Find where the given text appears and provide that cell's center as (X, Y) coordinate. 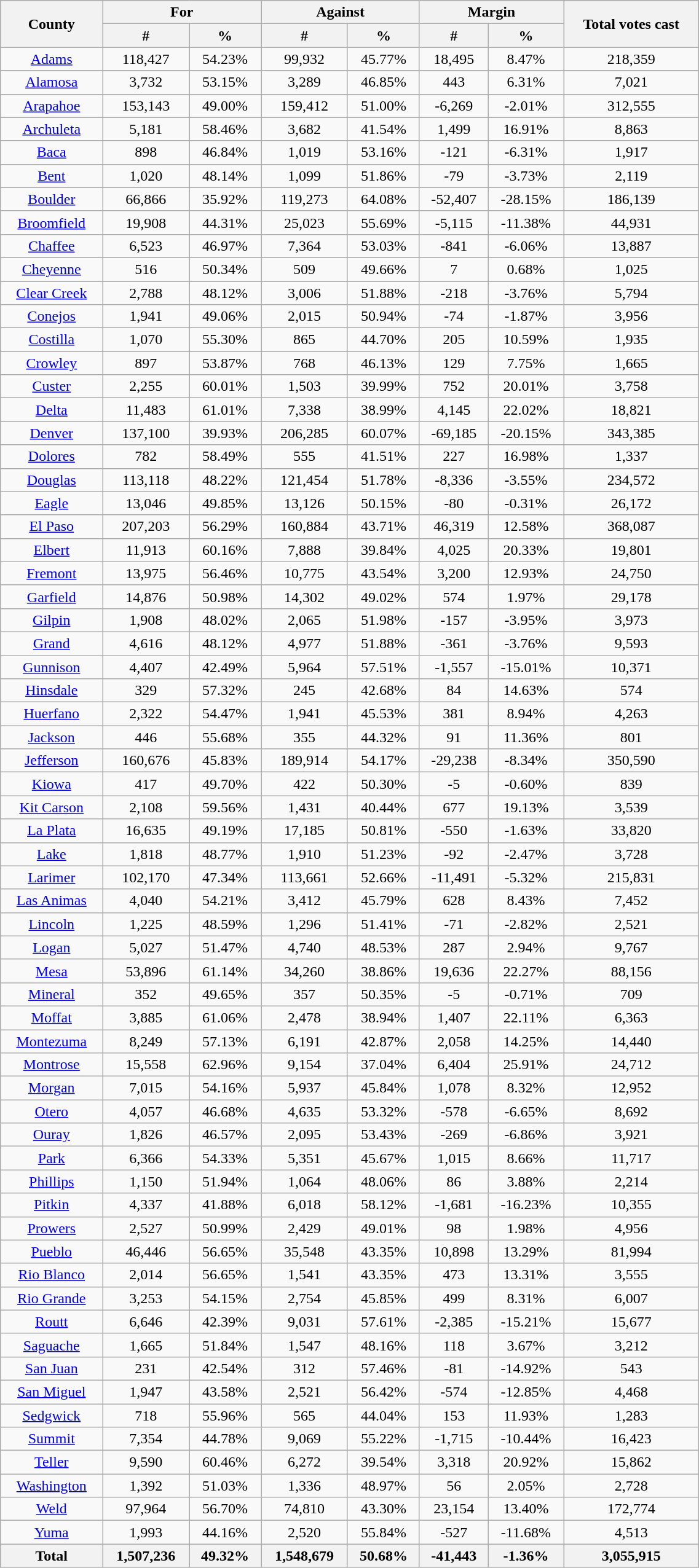
11,913 (146, 550)
81,994 (631, 1252)
543 (631, 1368)
10,898 (454, 1252)
49.65% (225, 994)
3,921 (631, 1135)
44.78% (225, 1439)
Fremont (52, 573)
17,185 (305, 831)
49.66% (384, 269)
6,007 (631, 1298)
45.67% (384, 1158)
4,468 (631, 1392)
Clear Creek (52, 293)
-1,681 (454, 1205)
4,057 (146, 1111)
113,118 (146, 480)
48.77% (225, 854)
Cheyenne (52, 269)
4,145 (454, 410)
-6.31% (526, 152)
-8,336 (454, 480)
207,203 (146, 527)
3,055,915 (631, 1556)
2,788 (146, 293)
50.34% (225, 269)
54.23% (225, 59)
-574 (454, 1392)
55.30% (225, 340)
8.31% (526, 1298)
46,446 (146, 1252)
2,478 (305, 1017)
352 (146, 994)
2,015 (305, 316)
6,018 (305, 1205)
Alamosa (52, 82)
49.32% (225, 1556)
53.43% (384, 1135)
4,977 (305, 643)
37.04% (384, 1065)
50.68% (384, 1556)
3,732 (146, 82)
48.16% (384, 1345)
189,914 (305, 761)
38.94% (384, 1017)
La Plata (52, 831)
88,156 (631, 971)
897 (146, 363)
2,527 (146, 1228)
48.14% (225, 176)
56.46% (225, 573)
6,404 (454, 1065)
50.35% (384, 994)
231 (146, 1368)
2,065 (305, 620)
768 (305, 363)
3,682 (305, 129)
11.93% (526, 1415)
50.30% (384, 784)
46.68% (225, 1111)
3,956 (631, 316)
Summit (52, 1439)
41.54% (384, 129)
20.01% (526, 386)
2,108 (146, 807)
54.15% (225, 1298)
129 (454, 363)
29,178 (631, 597)
Pueblo (52, 1252)
8.94% (526, 714)
13,046 (146, 503)
206,285 (305, 433)
Phillips (52, 1182)
25.91% (526, 1065)
-6.06% (526, 246)
1,503 (305, 386)
91 (454, 737)
1,818 (146, 854)
46.57% (225, 1135)
-11,491 (454, 877)
58.49% (225, 457)
14,302 (305, 597)
-92 (454, 854)
43.54% (384, 573)
-52,407 (454, 199)
11,717 (631, 1158)
1,507,236 (146, 1556)
-1.36% (526, 1556)
45.79% (384, 901)
839 (631, 784)
46.97% (225, 246)
-3.73% (526, 176)
10.59% (526, 340)
3.67% (526, 1345)
6,191 (305, 1041)
Jackson (52, 737)
For (182, 12)
51.00% (384, 106)
20.92% (526, 1462)
Logan (52, 947)
74,810 (305, 1509)
6.31% (526, 82)
40.44% (384, 807)
4,513 (631, 1532)
50.98% (225, 597)
35.92% (225, 199)
-157 (454, 620)
54.47% (225, 714)
473 (454, 1275)
Lake (52, 854)
1,099 (305, 176)
4,025 (454, 550)
-1.63% (526, 831)
56.29% (225, 527)
Ouray (52, 1135)
39.99% (384, 386)
Kit Carson (52, 807)
7,021 (631, 82)
-10.44% (526, 1439)
-2.82% (526, 924)
97,964 (146, 1509)
628 (454, 901)
12,952 (631, 1088)
8.47% (526, 59)
Saguache (52, 1345)
4,337 (146, 1205)
499 (454, 1298)
Gilpin (52, 620)
227 (454, 457)
15,558 (146, 1065)
42.54% (225, 1368)
Adams (52, 59)
64.08% (384, 199)
49.19% (225, 831)
709 (631, 994)
Eagle (52, 503)
-5,115 (454, 222)
-79 (454, 176)
24,750 (631, 573)
9,154 (305, 1065)
752 (454, 386)
-15.21% (526, 1322)
Prowers (52, 1228)
54.33% (225, 1158)
8.66% (526, 1158)
8,863 (631, 129)
9,767 (631, 947)
38.86% (384, 971)
218,359 (631, 59)
-269 (454, 1135)
516 (146, 269)
718 (146, 1415)
3,539 (631, 807)
55.68% (225, 737)
51.86% (384, 176)
3,289 (305, 82)
-0.31% (526, 503)
San Miguel (52, 1392)
1,547 (305, 1345)
48.53% (384, 947)
Against (341, 12)
7,354 (146, 1439)
357 (305, 994)
Montezuma (52, 1041)
1,947 (146, 1392)
565 (305, 1415)
312,555 (631, 106)
Costilla (52, 340)
801 (631, 737)
20.33% (526, 550)
33,820 (631, 831)
66,866 (146, 199)
1,019 (305, 152)
Las Animas (52, 901)
14.25% (526, 1041)
Total (52, 1556)
51.47% (225, 947)
102,170 (146, 877)
137,100 (146, 433)
2.94% (526, 947)
9,590 (146, 1462)
-80 (454, 503)
1,541 (305, 1275)
2,754 (305, 1298)
43.71% (384, 527)
-12.85% (526, 1392)
41.51% (384, 457)
1,296 (305, 924)
160,884 (305, 527)
51.23% (384, 854)
9,593 (631, 643)
1,548,679 (305, 1556)
1,025 (631, 269)
22.11% (526, 1017)
Conejos (52, 316)
14.63% (526, 691)
43.30% (384, 1509)
3,555 (631, 1275)
Jefferson (52, 761)
51.98% (384, 620)
51.84% (225, 1345)
22.27% (526, 971)
1,283 (631, 1415)
-6.86% (526, 1135)
312 (305, 1368)
Custer (52, 386)
121,454 (305, 480)
-841 (454, 246)
1,499 (454, 129)
234,572 (631, 480)
186,139 (631, 199)
44.16% (225, 1532)
Denver (52, 433)
14,440 (631, 1041)
8,249 (146, 1041)
41.88% (225, 1205)
3,212 (631, 1345)
1,150 (146, 1182)
86 (454, 1182)
Sedgwick (52, 1415)
Larimer (52, 877)
4,740 (305, 947)
Otero (52, 1111)
5,937 (305, 1088)
4,635 (305, 1111)
Kiowa (52, 784)
48.06% (384, 1182)
44.04% (384, 1415)
50.15% (384, 503)
Yuma (52, 1532)
6,646 (146, 1322)
18,495 (454, 59)
60.01% (225, 386)
48.22% (225, 480)
5,181 (146, 129)
El Paso (52, 527)
44.70% (384, 340)
245 (305, 691)
350,590 (631, 761)
Rio Blanco (52, 1275)
52.66% (384, 877)
24,712 (631, 1065)
4,263 (631, 714)
1,431 (305, 807)
-1,715 (454, 1439)
46.13% (384, 363)
205 (454, 340)
26,172 (631, 503)
-11.38% (526, 222)
San Juan (52, 1368)
-41,443 (454, 1556)
-218 (454, 293)
Weld (52, 1509)
Delta (52, 410)
49.01% (384, 1228)
3,006 (305, 293)
44.31% (225, 222)
-1.87% (526, 316)
2,322 (146, 714)
287 (454, 947)
84 (454, 691)
59.56% (225, 807)
5,794 (631, 293)
54.21% (225, 901)
Bent (52, 176)
3,253 (146, 1298)
49.06% (225, 316)
417 (146, 784)
443 (454, 82)
56 (454, 1486)
1,225 (146, 924)
42.49% (225, 667)
60.07% (384, 433)
6,272 (305, 1462)
98 (454, 1228)
-11.68% (526, 1532)
53,896 (146, 971)
509 (305, 269)
Moffat (52, 1017)
343,385 (631, 433)
8,692 (631, 1111)
118 (454, 1345)
7,452 (631, 901)
55.84% (384, 1532)
3,318 (454, 1462)
3,728 (631, 854)
39.54% (384, 1462)
62.96% (225, 1065)
1,070 (146, 340)
57.13% (225, 1041)
3,200 (454, 573)
61.14% (225, 971)
55.96% (225, 1415)
12.58% (526, 527)
50.94% (384, 316)
25,023 (305, 222)
51.78% (384, 480)
13.29% (526, 1252)
Baca (52, 152)
Douglas (52, 480)
Mesa (52, 971)
Huerfano (52, 714)
16.91% (526, 129)
15,677 (631, 1322)
Routt (52, 1322)
35,548 (305, 1252)
Boulder (52, 199)
1,908 (146, 620)
Hinsdale (52, 691)
-81 (454, 1368)
329 (146, 691)
159,412 (305, 106)
2,119 (631, 176)
7,015 (146, 1088)
6,366 (146, 1158)
10,355 (631, 1205)
381 (454, 714)
Broomfield (52, 222)
Arapahoe (52, 106)
6,523 (146, 246)
46.85% (384, 82)
1,336 (305, 1486)
Dolores (52, 457)
5,964 (305, 667)
-29,238 (454, 761)
56.42% (384, 1392)
57.46% (384, 1368)
12.93% (526, 573)
-71 (454, 924)
53.16% (384, 152)
355 (305, 737)
5,351 (305, 1158)
49.00% (225, 106)
57.32% (225, 691)
57.51% (384, 667)
4,040 (146, 901)
2,728 (631, 1486)
Park (52, 1158)
7.75% (526, 363)
-8.34% (526, 761)
1,917 (631, 152)
19,908 (146, 222)
3,973 (631, 620)
Margin (491, 12)
Total votes cast (631, 24)
-6.65% (526, 1111)
118,427 (146, 59)
160,676 (146, 761)
3.88% (526, 1182)
-2,385 (454, 1322)
43.58% (225, 1392)
45.83% (225, 761)
-16.23% (526, 1205)
10,775 (305, 573)
9,069 (305, 1439)
Garfield (52, 597)
-361 (454, 643)
215,831 (631, 877)
50.99% (225, 1228)
Gunnison (52, 667)
11.36% (526, 737)
45.84% (384, 1088)
555 (305, 457)
45.53% (384, 714)
Lincoln (52, 924)
57.61% (384, 1322)
13,126 (305, 503)
53.03% (384, 246)
4,956 (631, 1228)
60.16% (225, 550)
-15.01% (526, 667)
44,931 (631, 222)
Archuleta (52, 129)
23,154 (454, 1509)
19.13% (526, 807)
45.85% (384, 1298)
1,020 (146, 176)
-0.71% (526, 994)
-527 (454, 1532)
Morgan (52, 1088)
55.69% (384, 222)
42.68% (384, 691)
7,364 (305, 246)
34,260 (305, 971)
6,363 (631, 1017)
15,862 (631, 1462)
3,412 (305, 901)
48.59% (225, 924)
7,338 (305, 410)
60.46% (225, 1462)
172,774 (631, 1509)
22.02% (526, 410)
Montrose (52, 1065)
-28.15% (526, 199)
-6,269 (454, 106)
45.77% (384, 59)
782 (146, 457)
County (52, 24)
51.41% (384, 924)
49.70% (225, 784)
42.87% (384, 1041)
-550 (454, 831)
368,087 (631, 527)
1,826 (146, 1135)
1,993 (146, 1532)
-5.32% (526, 877)
1,078 (454, 1088)
19,636 (454, 971)
-2.01% (526, 106)
113,661 (305, 877)
-14.92% (526, 1368)
2,058 (454, 1041)
2,095 (305, 1135)
Rio Grande (52, 1298)
Crowley (52, 363)
2,014 (146, 1275)
53.32% (384, 1111)
4,407 (146, 667)
153,143 (146, 106)
1,935 (631, 340)
46,319 (454, 527)
865 (305, 340)
51.94% (225, 1182)
-121 (454, 152)
-74 (454, 316)
58.46% (225, 129)
446 (146, 737)
Grand (52, 643)
18,821 (631, 410)
1,407 (454, 1017)
1,337 (631, 457)
53.87% (225, 363)
39.84% (384, 550)
0.68% (526, 269)
Mineral (52, 994)
3,758 (631, 386)
Elbert (52, 550)
-3.95% (526, 620)
19,801 (631, 550)
-69,185 (454, 433)
Chaffee (52, 246)
1,910 (305, 854)
8.32% (526, 1088)
16,423 (631, 1439)
3,885 (146, 1017)
53.15% (225, 82)
119,273 (305, 199)
2,255 (146, 386)
39.93% (225, 433)
9,031 (305, 1322)
48.97% (384, 1486)
422 (305, 784)
13,975 (146, 573)
49.02% (384, 597)
-1,557 (454, 667)
-20.15% (526, 433)
1.98% (526, 1228)
47.34% (225, 877)
14,876 (146, 597)
-3.55% (526, 480)
Teller (52, 1462)
2,429 (305, 1228)
42.39% (225, 1322)
1.97% (526, 597)
7 (454, 269)
11,483 (146, 410)
Pitkin (52, 1205)
44.32% (384, 737)
4,616 (146, 643)
16.98% (526, 457)
-578 (454, 1111)
54.16% (225, 1088)
7,888 (305, 550)
5,027 (146, 947)
1,064 (305, 1182)
48.02% (225, 620)
677 (454, 807)
49.85% (225, 503)
2,520 (305, 1532)
1,392 (146, 1486)
61.06% (225, 1017)
54.17% (384, 761)
13.40% (526, 1509)
56.70% (225, 1509)
898 (146, 152)
Washington (52, 1486)
-0.60% (526, 784)
2,214 (631, 1182)
55.22% (384, 1439)
58.12% (384, 1205)
153 (454, 1415)
50.81% (384, 831)
51.03% (225, 1486)
46.84% (225, 152)
8.43% (526, 901)
-2.47% (526, 854)
61.01% (225, 410)
16,635 (146, 831)
10,371 (631, 667)
1,015 (454, 1158)
38.99% (384, 410)
2.05% (526, 1486)
99,932 (305, 59)
13.31% (526, 1275)
13,887 (631, 246)
